From the cell containing the given text, extract its center point as [x, y] coordinate. 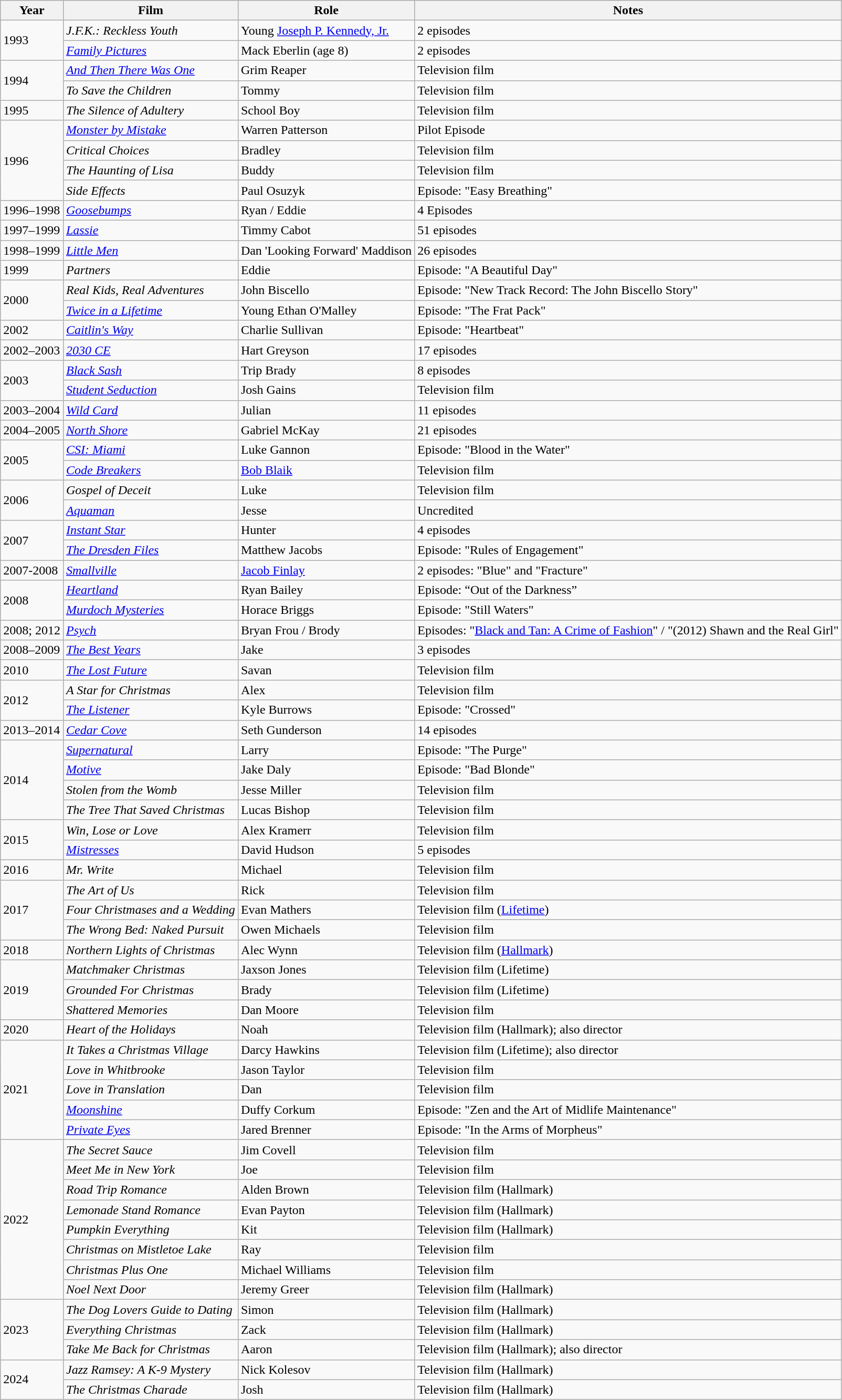
The Lost Future [150, 670]
Meet Me in New York [150, 1169]
51 episodes [628, 230]
J.F.K.: Reckless Youth [150, 30]
Rick [326, 890]
Episode: "A Beautiful Day" [628, 270]
Dan [326, 1090]
2021 [32, 1090]
Hunter [326, 530]
The Haunting of Lisa [150, 170]
Jake [326, 650]
Love in Whitbrooke [150, 1070]
17 episodes [628, 350]
Mack Eberlin (age 8) [326, 50]
4 episodes [628, 530]
Jacob Finlay [326, 570]
2018 [32, 950]
Michael [326, 870]
Kyle Burrows [326, 710]
2023 [32, 1330]
Lemonade Stand Romance [150, 1209]
Shattered Memories [150, 1010]
Eddie [326, 270]
Four Christmases and a Wedding [150, 910]
11 episodes [628, 410]
Jake Daly [326, 770]
Caitlin's Way [150, 330]
Critical Choices [150, 150]
1997–1999 [32, 230]
Twice in a Lifetime [150, 310]
2017 [32, 910]
Episode: "The Purge" [628, 750]
Jesse Miller [326, 790]
Evan Payton [326, 1209]
2013–2014 [32, 730]
Black Sash [150, 370]
Episode: "The Frat Pack" [628, 310]
The Wrong Bed: Naked Pursuit [150, 930]
Moonshine [150, 1110]
The Best Years [150, 650]
Horace Briggs [326, 610]
Christmas on Mistletoe Lake [150, 1250]
Pumpkin Everything [150, 1230]
2020 [32, 1030]
Monster by Mistake [150, 130]
The Christmas Charade [150, 1389]
Goosebumps [150, 210]
2005 [32, 460]
Episode: "Heartbeat" [628, 330]
2 episodes: "Blue" and "Fracture" [628, 570]
Larry [326, 750]
Episode: "Bad Blonde" [628, 770]
Gabriel McKay [326, 430]
Smallville [150, 570]
Warren Patterson [326, 130]
Gospel of Deceit [150, 490]
It Takes a Christmas Village [150, 1050]
Matthew Jacobs [326, 550]
Grounded For Christmas [150, 990]
2012 [32, 700]
The Art of Us [150, 890]
Jim Covell [326, 1150]
Role [326, 11]
Dan 'Looking Forward' Maddison [326, 250]
Josh [326, 1389]
To Save the Children [150, 90]
The Dresden Files [150, 550]
Win, Lose or Love [150, 830]
Episode: "New Track Record: The John Biscello Story" [628, 290]
And Then There Was One [150, 70]
Noel Next Door [150, 1290]
2007-2008 [32, 570]
Partners [150, 270]
Jesse [326, 510]
Zack [326, 1330]
Cedar Cove [150, 730]
2008–2009 [32, 650]
Love in Translation [150, 1090]
Take Me Back for Christmas [150, 1350]
Owen Michaels [326, 930]
Aquaman [150, 510]
2010 [32, 670]
Bradley [326, 150]
2002–2003 [32, 350]
Young Ethan O'Malley [326, 310]
Episode: "Rules of Engagement" [628, 550]
Episode: "Zen and the Art of Midlife Maintenance" [628, 1110]
Jaxson Jones [326, 970]
Episodes: "Black and Tan: A Crime of Fashion" / "(2012) Shawn and the Real Girl" [628, 630]
Ray [326, 1250]
Heartland [150, 590]
Episode: “Out of the Darkness” [628, 590]
Heart of the Holidays [150, 1030]
Kit [326, 1230]
Murdoch Mysteries [150, 610]
The Listener [150, 710]
Dan Moore [326, 1010]
21 episodes [628, 430]
Matchmaker Christmas [150, 970]
Film [150, 11]
2030 CE [150, 350]
Year [32, 11]
A Star for Christmas [150, 690]
Student Seduction [150, 390]
Grim Reaper [326, 70]
Notes [628, 11]
Seth Gunderson [326, 730]
Buddy [326, 170]
Family Pictures [150, 50]
2004–2005 [32, 430]
Paul Osuzyk [326, 190]
2015 [32, 840]
The Silence of Adultery [150, 110]
Alden Brown [326, 1189]
1999 [32, 270]
2003–2004 [32, 410]
2008; 2012 [32, 630]
5 episodes [628, 850]
Trip Brady [326, 370]
Brady [326, 990]
1994 [32, 80]
Aaron [326, 1350]
2006 [32, 500]
Episode: "Blood in the Water" [628, 450]
Road Trip Romance [150, 1189]
Alex [326, 690]
2016 [32, 870]
1996 [32, 160]
Simon [326, 1310]
Jeremy Greer [326, 1290]
The Dog Lovers Guide to Dating [150, 1310]
Episode: "In the Arms of Morpheus" [628, 1130]
Savan [326, 670]
2014 [32, 780]
Wild Card [150, 410]
Julian [326, 410]
Private Eyes [150, 1130]
Young Joseph P. Kennedy, Jr. [326, 30]
Code Breakers [150, 470]
1996–1998 [32, 210]
Ryan / Eddie [326, 210]
Joe [326, 1169]
14 episodes [628, 730]
Duffy Corkum [326, 1110]
Jared Brenner [326, 1130]
Real Kids, Real Adventures [150, 290]
John Biscello [326, 290]
Jazz Ramsey: A K-9 Mystery [150, 1370]
Hart Greyson [326, 350]
2024 [32, 1380]
26 episodes [628, 250]
2002 [32, 330]
CSI: Miami [150, 450]
Lassie [150, 230]
2022 [32, 1219]
Timmy Cabot [326, 230]
2007 [32, 540]
8 episodes [628, 370]
Supernatural [150, 750]
Uncredited [628, 510]
Mistresses [150, 850]
Nick Kolesov [326, 1370]
North Shore [150, 430]
Bob Blaik [326, 470]
Alex Kramerr [326, 830]
Episode: "Crossed" [628, 710]
School Boy [326, 110]
Michael Williams [326, 1270]
Television film (Lifetime); also director [628, 1050]
Christmas Plus One [150, 1270]
Episode: "Still Waters" [628, 610]
Side Effects [150, 190]
2003 [32, 380]
2008 [32, 600]
Luke Gannon [326, 450]
David Hudson [326, 850]
Darcy Hawkins [326, 1050]
Ryan Bailey [326, 590]
Little Men [150, 250]
1993 [32, 40]
2000 [32, 300]
Luke [326, 490]
Evan Mathers [326, 910]
3 episodes [628, 650]
Josh Gains [326, 390]
Everything Christmas [150, 1330]
The Tree That Saved Christmas [150, 810]
Psych [150, 630]
Motive [150, 770]
Stolen from the Womb [150, 790]
Jason Taylor [326, 1070]
Northern Lights of Christmas [150, 950]
4 Episodes [628, 210]
1998–1999 [32, 250]
Pilot Episode [628, 130]
Instant Star [150, 530]
Mr. Write [150, 870]
Noah [326, 1030]
1995 [32, 110]
Bryan Frou / Brody [326, 630]
2019 [32, 990]
Tommy [326, 90]
Episode: "Easy Breathing" [628, 190]
Alec Wynn [326, 950]
Lucas Bishop [326, 810]
Charlie Sullivan [326, 330]
The Secret Sauce [150, 1150]
